Return the (x, y) coordinate for the center point of the cell that contains the specified text.  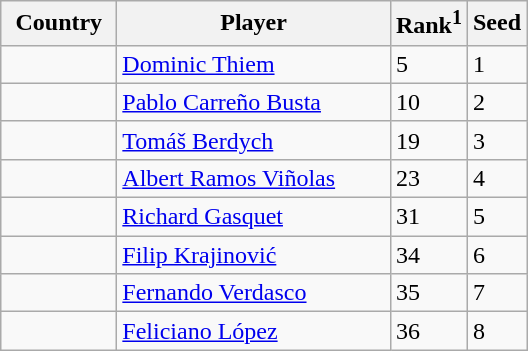
3 (496, 140)
4 (496, 178)
Filip Krajinović (254, 255)
Pablo Carreño Busta (254, 102)
Albert Ramos Viñolas (254, 178)
Fernando Verdasco (254, 293)
10 (428, 102)
Richard Gasquet (254, 217)
31 (428, 217)
36 (428, 331)
Tomáš Berdych (254, 140)
6 (496, 255)
Rank1 (428, 24)
34 (428, 255)
Seed (496, 24)
1 (496, 64)
Player (254, 24)
23 (428, 178)
Dominic Thiem (254, 64)
Feliciano López (254, 331)
8 (496, 331)
35 (428, 293)
7 (496, 293)
2 (496, 102)
Country (59, 24)
19 (428, 140)
